Provide the [x, y] coordinate of the cell's center where the given text is located.  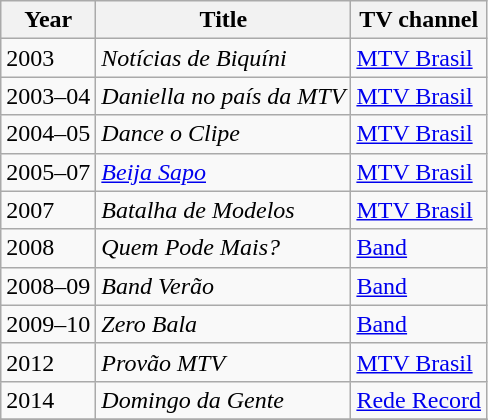
2012 [48, 362]
2008–09 [48, 286]
Provão MTV [224, 362]
2004–05 [48, 134]
Title [224, 20]
Rede Record [419, 400]
Daniella no país da MTV [224, 96]
2003–04 [48, 96]
Band Verão [224, 286]
Domingo da Gente [224, 400]
2007 [48, 210]
2014 [48, 400]
Notícias de Biquíni [224, 58]
2009–10 [48, 324]
2003 [48, 58]
2005–07 [48, 172]
Dance o Clipe [224, 134]
TV channel [419, 20]
Year [48, 20]
Quem Pode Mais? [224, 248]
2008 [48, 248]
Zero Bala [224, 324]
Batalha de Modelos [224, 210]
Beija Sapo [224, 172]
